Pinpoint the cell where the given text exists, returning its [X, Y] midpoint coordinate. 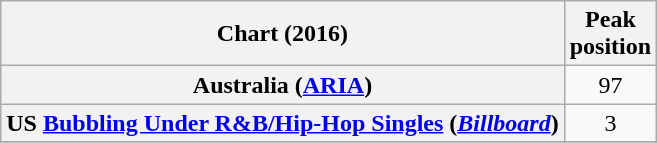
97 [610, 85]
US Bubbling Under R&B/Hip-Hop Singles (Billboard) [282, 123]
Chart (2016) [282, 34]
Australia (ARIA) [282, 85]
Peakposition [610, 34]
3 [610, 123]
